Return the [x, y] coordinate for the center point of the cell that contains the specified text.  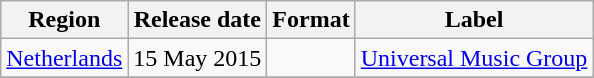
Netherlands [64, 58]
Region [64, 20]
Format [311, 20]
Universal Music Group [474, 58]
Release date [198, 20]
15 May 2015 [198, 58]
Label [474, 20]
